Pinpoint the cell where the given text exists, returning its (x, y) midpoint coordinate. 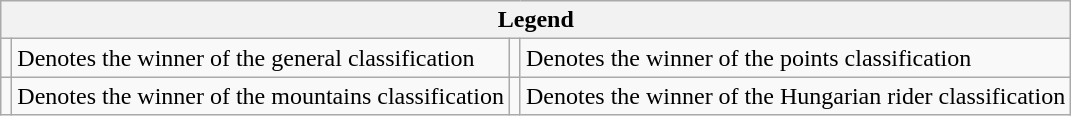
Legend (536, 20)
Denotes the winner of the general classification (261, 58)
Denotes the winner of the points classification (795, 58)
Denotes the winner of the Hungarian rider classification (795, 96)
Denotes the winner of the mountains classification (261, 96)
